Determine the (X, Y) coordinate at the center of the cell enclosing the given text.  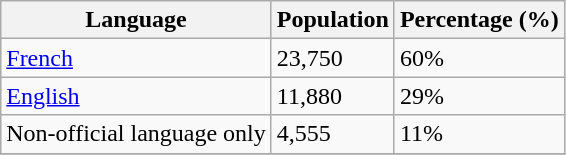
23,750 (332, 58)
4,555 (332, 134)
Population (332, 20)
French (136, 58)
29% (479, 96)
11% (479, 134)
Percentage (%) (479, 20)
Language (136, 20)
60% (479, 58)
Non-official language only (136, 134)
11,880 (332, 96)
English (136, 96)
